From the cell containing the given text, extract its center point as (X, Y) coordinate. 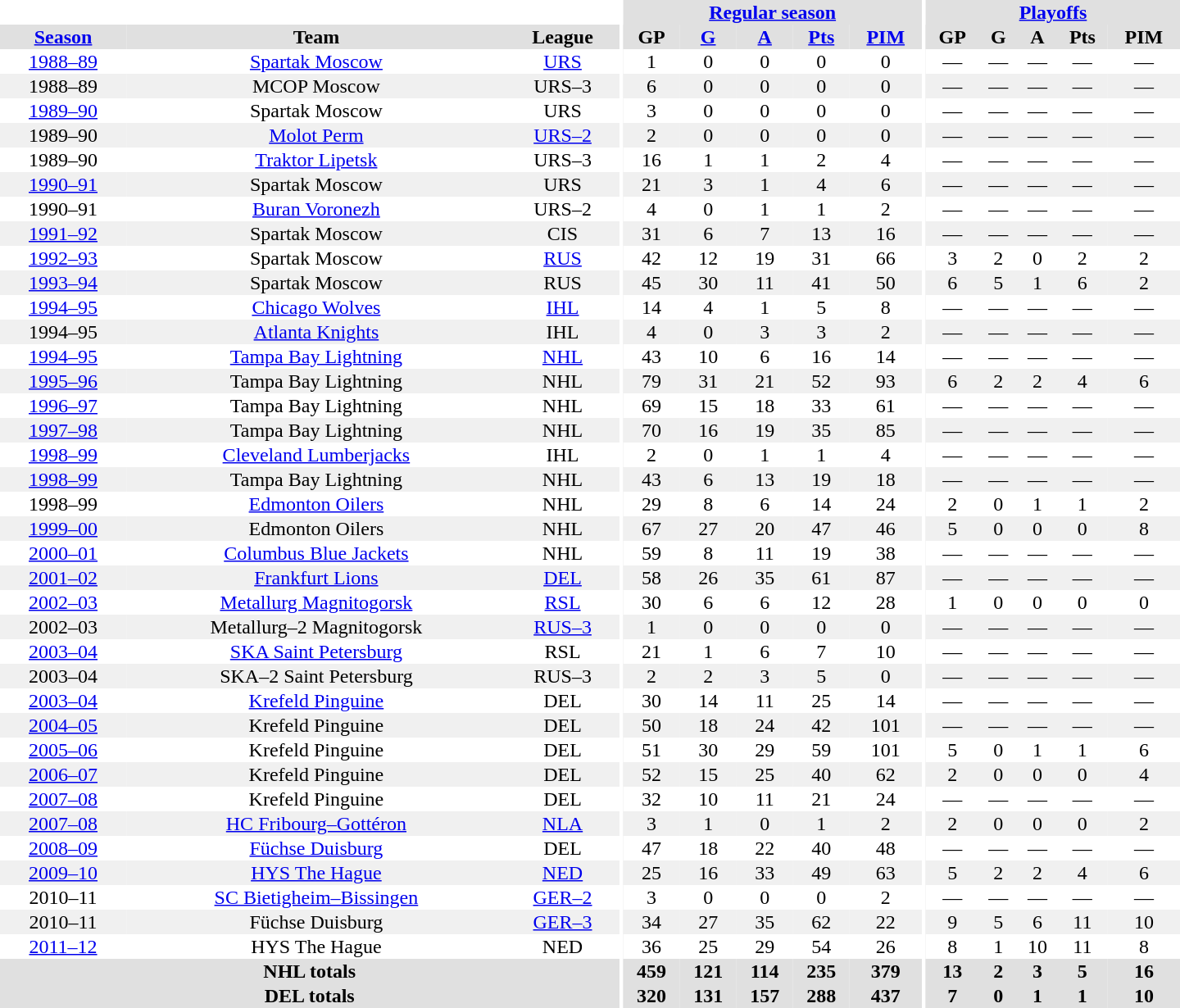
GER–2 (563, 897)
1992–93 (63, 258)
54 (821, 947)
131 (708, 996)
320 (652, 996)
GER–3 (563, 922)
Playoffs (1053, 12)
2000–01 (63, 553)
157 (765, 996)
2009–10 (63, 873)
67 (652, 529)
51 (652, 750)
DEL totals (310, 996)
1991–92 (63, 234)
1997–98 (63, 430)
87 (886, 578)
34 (652, 922)
Metallurg–2 Magnitogorsk (316, 627)
SKA Saint Petersburg (316, 652)
58 (652, 578)
Season (63, 37)
114 (765, 971)
45 (652, 283)
NLA (563, 824)
1996–97 (63, 406)
Cleveland Lumberjacks (316, 455)
2004–05 (63, 725)
79 (652, 381)
235 (821, 971)
28 (886, 602)
2001–02 (63, 578)
66 (886, 258)
Columbus Blue Jackets (316, 553)
437 (886, 996)
9 (952, 922)
32 (652, 799)
1993–94 (63, 283)
Metallurg Magnitogorsk (316, 602)
459 (652, 971)
69 (652, 406)
288 (821, 996)
1999–00 (63, 529)
49 (821, 873)
121 (708, 971)
SKA–2 Saint Petersburg (316, 676)
Frankfurt Lions (316, 578)
League (563, 37)
41 (821, 283)
2008–09 (63, 848)
SC Bietigheim–Bissingen (316, 897)
Team (316, 37)
Buran Voronezh (316, 209)
85 (886, 430)
2011–12 (63, 947)
CIS (563, 234)
1995–96 (63, 381)
Molot Perm (316, 135)
MCOP Moscow (316, 86)
2005–06 (63, 750)
Traktor Lipetsk (316, 160)
36 (652, 947)
70 (652, 430)
38 (886, 553)
Chicago Wolves (316, 307)
46 (886, 529)
HC Fribourg–Gottéron (316, 824)
Atlanta Knights (316, 332)
48 (886, 848)
Regular season (773, 12)
63 (886, 873)
379 (886, 971)
2006–07 (63, 774)
93 (886, 381)
20 (765, 529)
NHL totals (310, 971)
